Provide the [X, Y] coordinate of the cell's center where the given text is located.  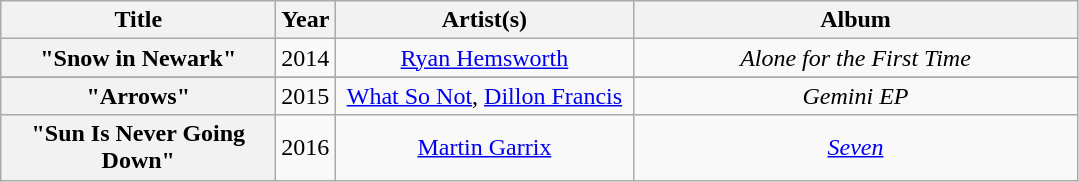
Martin Garrix [484, 148]
2015 [306, 96]
Album [856, 20]
Alone for the First Time [856, 58]
"Snow in Newark" [138, 58]
2016 [306, 148]
Gemini EP [856, 96]
"Sun Is Never Going Down" [138, 148]
What So Not, Dillon Francis [484, 96]
Year [306, 20]
"Arrows" [138, 96]
Ryan Hemsworth [484, 58]
2014 [306, 58]
Seven [856, 148]
Title [138, 20]
Artist(s) [484, 20]
